Return [X, Y] of the center of cell containing provided text 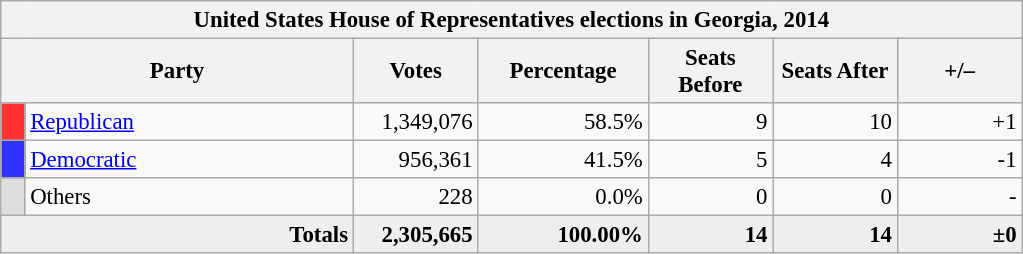
9 [710, 122]
2,305,665 [416, 235]
Others [189, 197]
Republican [189, 122]
0.0% [563, 197]
- [960, 197]
41.5% [563, 160]
Votes [416, 72]
228 [416, 197]
Seats Before [710, 72]
58.5% [563, 122]
10 [836, 122]
Democratic [189, 160]
Percentage [563, 72]
1,349,076 [416, 122]
Party [178, 72]
United States House of Representatives elections in Georgia, 2014 [512, 20]
Seats After [836, 72]
100.00% [563, 235]
4 [836, 160]
+/– [960, 72]
956,361 [416, 160]
5 [710, 160]
±0 [960, 235]
+1 [960, 122]
-1 [960, 160]
Totals [178, 235]
